Capture the cell that displays the provided text and extract its [x, y] central coordinate. 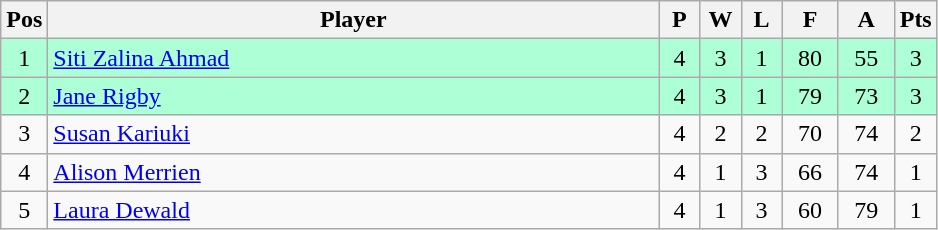
L [762, 20]
Laura Dewald [354, 210]
Pts [916, 20]
55 [866, 58]
5 [24, 210]
73 [866, 96]
Player [354, 20]
70 [810, 134]
80 [810, 58]
A [866, 20]
Siti Zalina Ahmad [354, 58]
66 [810, 172]
60 [810, 210]
Alison Merrien [354, 172]
F [810, 20]
P [680, 20]
W [720, 20]
Susan Kariuki [354, 134]
Jane Rigby [354, 96]
Pos [24, 20]
